Return the [X, Y] coordinate for the center point of the cell that contains the specified text.  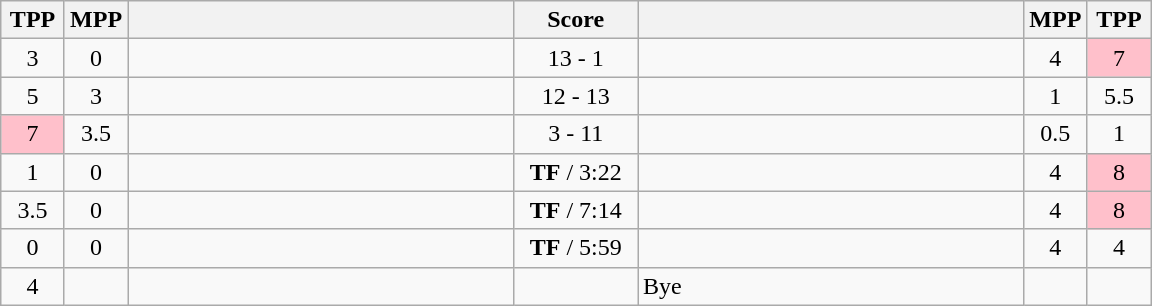
TF / 7:14 [576, 210]
13 - 1 [576, 58]
Bye [831, 286]
5.5 [1119, 96]
TF / 5:59 [576, 248]
3 - 11 [576, 134]
Score [576, 20]
12 - 13 [576, 96]
5 [33, 96]
TF / 3:22 [576, 172]
0.5 [1056, 134]
